Detect which cell encompasses the target text, then output its (X, Y) center coordinate. 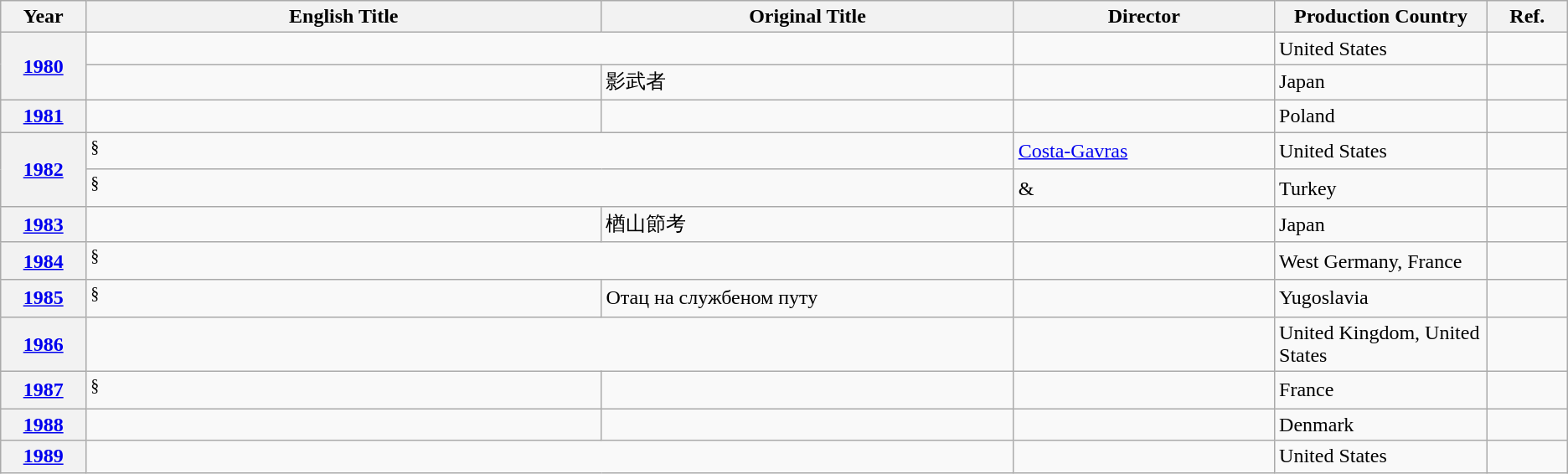
1984 (44, 261)
English Title (343, 17)
1983 (44, 224)
1981 (44, 116)
Poland (1381, 116)
Year (44, 17)
1988 (44, 425)
West Germany, France (1381, 261)
影武者 (807, 82)
Original Title (807, 17)
Denmark (1381, 425)
1989 (44, 456)
Production Country (1381, 17)
& (1144, 188)
Costa-Gavras (1144, 151)
1982 (44, 169)
1980 (44, 67)
Turkey (1381, 188)
1985 (44, 298)
1986 (44, 343)
楢山節考 (807, 224)
United Kingdom, United States (1381, 343)
France (1381, 390)
Отац на службеном путу (807, 298)
1987 (44, 390)
Director (1144, 17)
Ref. (1527, 17)
Yugoslavia (1381, 298)
